Pinpoint the cell where the given text exists, returning its (x, y) midpoint coordinate. 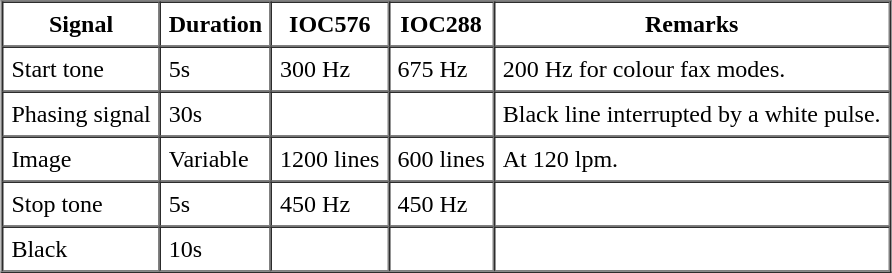
Black line interrupted by a white pulse. (692, 114)
Variable (216, 158)
IOC576 (330, 24)
300 Hz (330, 68)
Start tone (80, 68)
675 Hz (440, 68)
200 Hz for colour fax modes. (692, 68)
Stop tone (80, 204)
Duration (216, 24)
10s (216, 248)
Remarks (692, 24)
600 lines (440, 158)
Black (80, 248)
30s (216, 114)
1200 lines (330, 158)
Signal (80, 24)
Image (80, 158)
IOC288 (440, 24)
At 120 lpm. (692, 158)
Phasing signal (80, 114)
